Locate the cell with the specified text and output its [x, y] center coordinate. 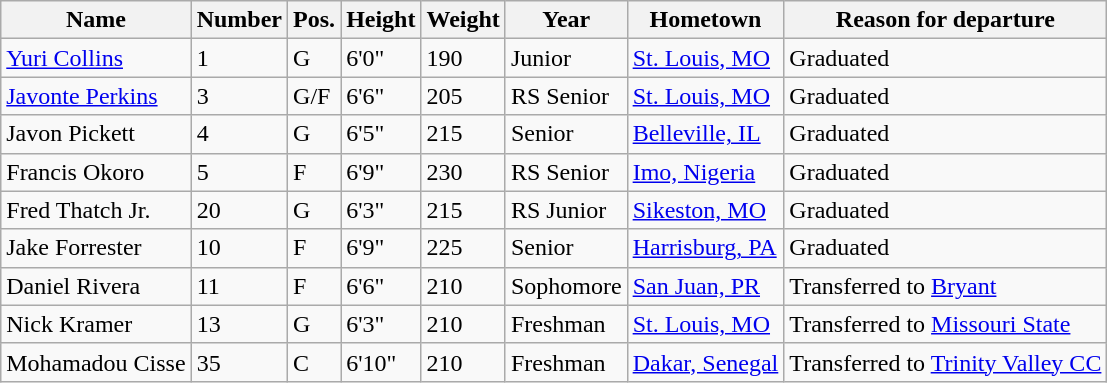
Dakar, Senegal [706, 362]
3 [239, 96]
Junior [566, 58]
190 [463, 58]
6'0" [381, 58]
Pos. [314, 20]
1 [239, 58]
Harrisburg, PA [706, 248]
Nick Kramer [96, 324]
Number [239, 20]
Jake Forrester [96, 248]
13 [239, 324]
C [314, 362]
4 [239, 134]
Reason for departure [946, 20]
Sophomore [566, 286]
Javon Pickett [96, 134]
35 [239, 362]
Daniel Rivera [96, 286]
225 [463, 248]
San Juan, PR [706, 286]
Belleville, IL [706, 134]
20 [239, 210]
Weight [463, 20]
G/F [314, 96]
Francis Okoro [96, 172]
Name [96, 20]
230 [463, 172]
Sikeston, MO [706, 210]
Height [381, 20]
Imo, Nigeria [706, 172]
Mohamadou Cisse [96, 362]
6'10" [381, 362]
10 [239, 248]
Yuri Collins [96, 58]
5 [239, 172]
11 [239, 286]
205 [463, 96]
Javonte Perkins [96, 96]
Fred Thatch Jr. [96, 210]
Transferred to Bryant [946, 286]
Transferred to Trinity Valley CC [946, 362]
RS Junior [566, 210]
Transferred to Missouri State [946, 324]
Hometown [706, 20]
6'5" [381, 134]
Year [566, 20]
